Capture the cell that displays the provided text and extract its (x, y) central coordinate. 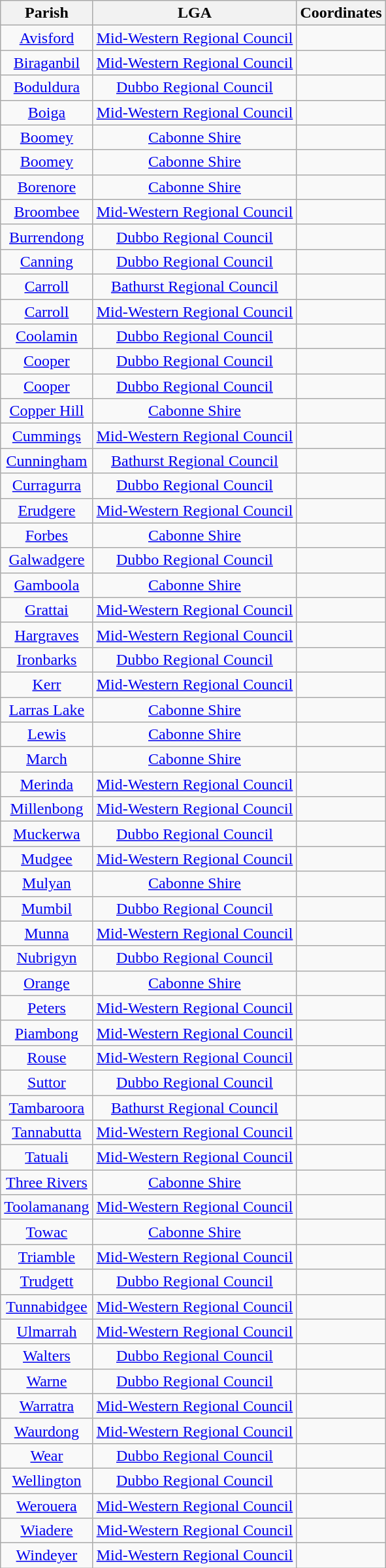
Merinda (47, 784)
March (47, 759)
Erudgere (47, 510)
Cummings (47, 436)
Rouse (47, 1058)
Toolamanang (47, 1207)
Boiga (47, 112)
Forbes (47, 535)
Wear (47, 1456)
Tambaroora (47, 1108)
Borenore (47, 187)
Trudgett (47, 1282)
Millenbong (47, 809)
Towac (47, 1232)
Wellington (47, 1480)
Orange (47, 983)
Larras Lake (47, 709)
Mumbil (47, 909)
Warne (47, 1381)
Suttor (47, 1082)
Triamble (47, 1257)
Biraganbil (47, 63)
Munna (47, 933)
Three Rivers (47, 1182)
Kerr (47, 684)
Muckerwa (47, 834)
Coordinates (341, 13)
Curragurra (47, 486)
Hargraves (47, 635)
Nubrigyn (47, 958)
LGA (195, 13)
Grattai (47, 610)
Copper Hill (47, 411)
Ulmarrah (47, 1331)
Peters (47, 1008)
Windeyer (47, 1556)
Warratra (47, 1406)
Coolamin (47, 337)
Gamboola (47, 585)
Piambong (47, 1033)
Tannabutta (47, 1133)
Mulyan (47, 884)
Wiadere (47, 1531)
Tunnabidgee (47, 1307)
Cunningham (47, 461)
Werouera (47, 1505)
Parish (47, 13)
Lewis (47, 735)
Mudgee (47, 859)
Canning (47, 261)
Ironbarks (47, 659)
Boduldura (47, 88)
Burrendong (47, 237)
Broombee (47, 212)
Waurdong (47, 1431)
Avisford (47, 38)
Galwadgere (47, 560)
Tatuali (47, 1158)
Walters (47, 1356)
